Detect which cell encompasses the target text, then output its (X, Y) center coordinate. 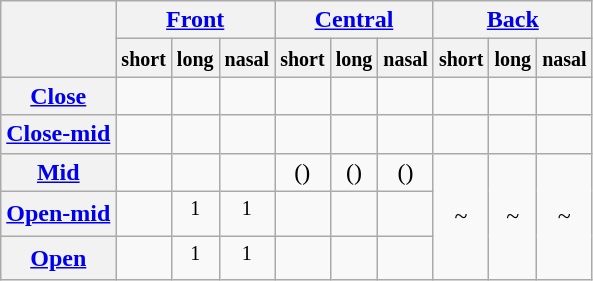
Central (354, 20)
Close-mid (58, 134)
Open-mid (58, 214)
Back (512, 20)
Open (58, 258)
Close (58, 96)
Mid (58, 172)
Front (196, 20)
